Detect which cell encompasses the target text, then output its [x, y] center coordinate. 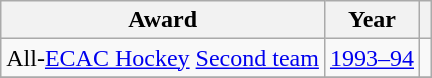
Year [372, 20]
1993–94 [372, 58]
Award [163, 20]
All-ECAC Hockey Second team [163, 58]
